Return the (x, y) coordinate for the center point of the cell that contains the specified text.  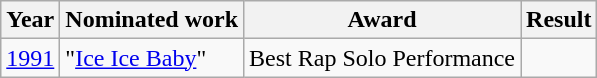
Award (382, 20)
Best Rap Solo Performance (382, 58)
Result (559, 20)
Nominated work (152, 20)
1991 (30, 58)
Year (30, 20)
"Ice Ice Baby" (152, 58)
